Return the [X, Y] coordinate for the center point of the cell that contains the specified text.  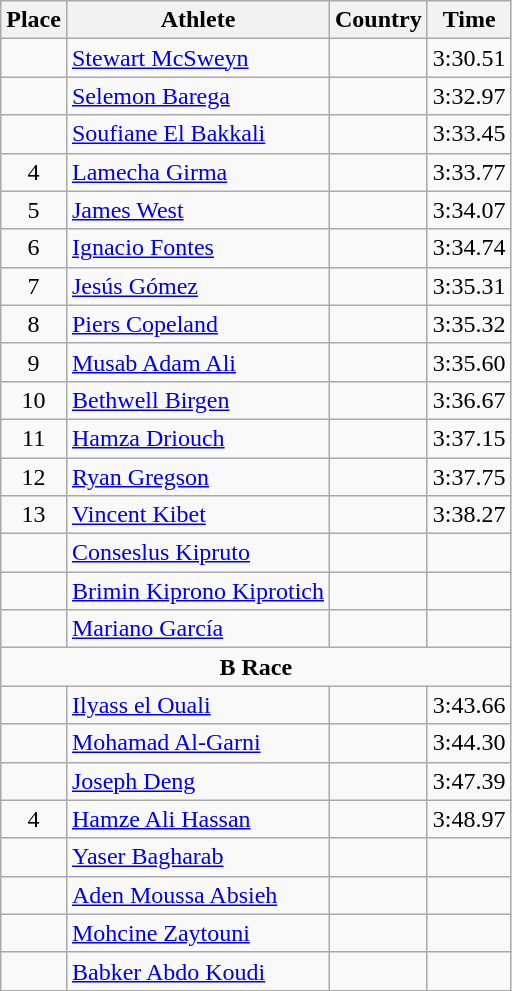
5 [34, 210]
12 [34, 477]
3:37.15 [469, 438]
3:35.32 [469, 324]
Lamecha Girma [198, 172]
Babker Abdo Koudi [198, 971]
3:47.39 [469, 781]
3:35.60 [469, 362]
Musab Adam Ali [198, 362]
Country [378, 20]
Mohamad Al-Garni [198, 743]
Time [469, 20]
6 [34, 248]
Ignacio Fontes [198, 248]
Aden Moussa Absieh [198, 895]
3:48.97 [469, 819]
10 [34, 400]
3:35.31 [469, 286]
Place [34, 20]
8 [34, 324]
Hamze Ali Hassan [198, 819]
B Race [256, 667]
3:43.66 [469, 705]
3:33.45 [469, 134]
3:33.77 [469, 172]
Stewart McSweyn [198, 58]
Ryan Gregson [198, 477]
Joseph Deng [198, 781]
Athlete [198, 20]
3:30.51 [469, 58]
7 [34, 286]
Mariano García [198, 629]
3:37.75 [469, 477]
Mohcine Zaytouni [198, 933]
Brimin Kiprono Kiprotich [198, 591]
Piers Copeland [198, 324]
9 [34, 362]
Bethwell Birgen [198, 400]
Conseslus Kipruto [198, 553]
3:36.67 [469, 400]
Hamza Driouch [198, 438]
Yaser Bagharab [198, 857]
3:34.07 [469, 210]
Selemon Barega [198, 96]
Ilyass el Ouali [198, 705]
3:44.30 [469, 743]
3:34.74 [469, 248]
3:32.97 [469, 96]
Soufiane El Bakkali [198, 134]
13 [34, 515]
James West [198, 210]
Jesús Gómez [198, 286]
3:38.27 [469, 515]
Vincent Kibet [198, 515]
11 [34, 438]
